Pinpoint the cell where the given text exists, returning its (x, y) midpoint coordinate. 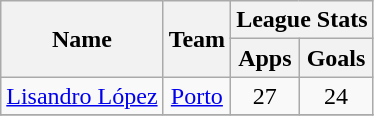
Goals (336, 58)
27 (265, 96)
Lisandro López (82, 96)
Name (82, 39)
24 (336, 96)
Porto (197, 96)
Apps (265, 58)
League Stats (302, 20)
Team (197, 39)
